Identify which cell holds the provided text, then report its (X, Y) central coordinate. 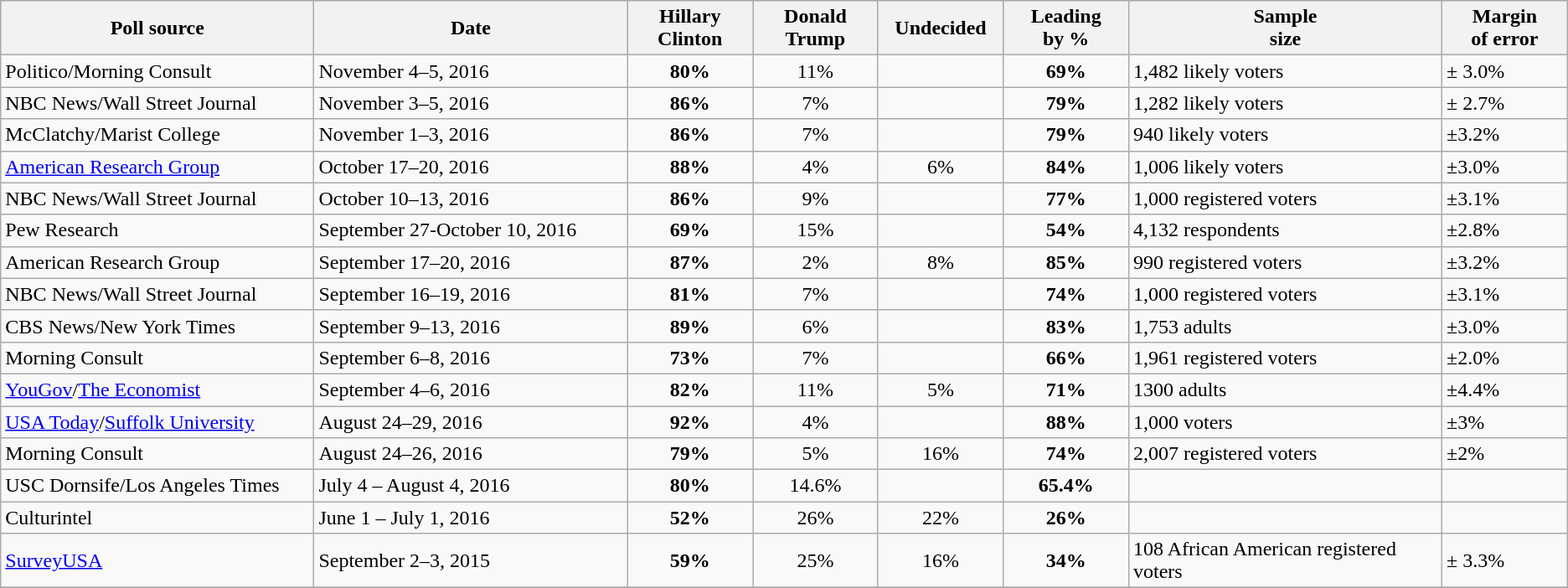
1,482 likely voters (1285, 71)
Politico/Morning Consult (157, 71)
1,753 adults (1285, 326)
Donald Trump (816, 28)
940 likely voters (1285, 135)
Date (471, 28)
±2% (1505, 454)
81% (690, 294)
8% (941, 262)
USC Dornsife/Los Angeles Times (157, 486)
Culturintel (157, 518)
September 4–6, 2016 (471, 389)
August 24–26, 2016 (471, 454)
YouGov/The Economist (157, 389)
89% (690, 326)
September 17–20, 2016 (471, 262)
84% (1066, 167)
2,007 registered voters (1285, 454)
52% (690, 518)
54% (1066, 230)
22% (941, 518)
66% (1066, 358)
25% (816, 561)
September 9–13, 2016 (471, 326)
USA Today/Suffolk University (157, 421)
108 African American registered voters (1285, 561)
59% (690, 561)
65.4% (1066, 486)
1,961 registered voters (1285, 358)
CBS News/New York Times (157, 326)
73% (690, 358)
1,282 likely voters (1285, 103)
4,132 respondents (1285, 230)
November 4–5, 2016 (471, 71)
2% (816, 262)
Hillary Clinton (690, 28)
Leadingby % (1066, 28)
±3% (1505, 421)
July 4 – August 4, 2016 (471, 486)
Undecided (941, 28)
92% (690, 421)
September 16–19, 2016 (471, 294)
October 17–20, 2016 (471, 167)
±2.8% (1505, 230)
34% (1066, 561)
71% (1066, 389)
83% (1066, 326)
1,006 likely voters (1285, 167)
Pew Research (157, 230)
87% (690, 262)
± 3.3% (1505, 561)
SurveyUSA (157, 561)
September 2–3, 2015 (471, 561)
14.6% (816, 486)
± 2.7% (1505, 103)
September 27-October 10, 2016 (471, 230)
9% (816, 199)
±2.0% (1505, 358)
15% (816, 230)
±4.4% (1505, 389)
85% (1066, 262)
Samplesize (1285, 28)
June 1 – July 1, 2016 (471, 518)
August 24–29, 2016 (471, 421)
± 3.0% (1505, 71)
1300 adults (1285, 389)
77% (1066, 199)
1,000 voters (1285, 421)
November 3–5, 2016 (471, 103)
990 registered voters (1285, 262)
September 6–8, 2016 (471, 358)
82% (690, 389)
November 1–3, 2016 (471, 135)
Marginof error (1505, 28)
October 10–13, 2016 (471, 199)
McClatchy/Marist College (157, 135)
Poll source (157, 28)
